Identify which cell holds the provided text, then report its [X, Y] central coordinate. 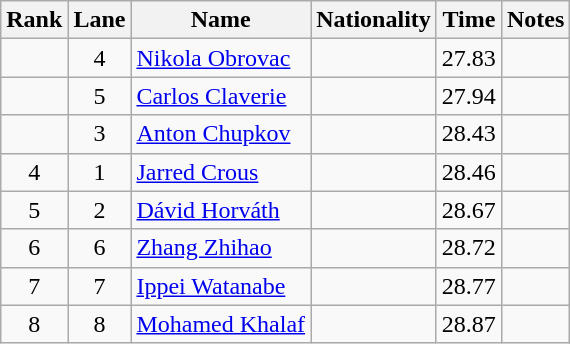
Anton Chupkov [221, 134]
Nationality [374, 20]
27.83 [468, 58]
Rank [34, 20]
28.87 [468, 324]
28.77 [468, 286]
3 [100, 134]
28.46 [468, 172]
Ippei Watanabe [221, 286]
Zhang Zhihao [221, 248]
Nikola Obrovac [221, 58]
Mohamed Khalaf [221, 324]
Time [468, 20]
Jarred Crous [221, 172]
28.43 [468, 134]
Lane [100, 20]
Notes [535, 20]
2 [100, 210]
28.67 [468, 210]
28.72 [468, 248]
27.94 [468, 96]
Carlos Claverie [221, 96]
Dávid Horváth [221, 210]
Name [221, 20]
1 [100, 172]
